Return the [x, y] coordinate for the center point of the cell that contains the specified text.  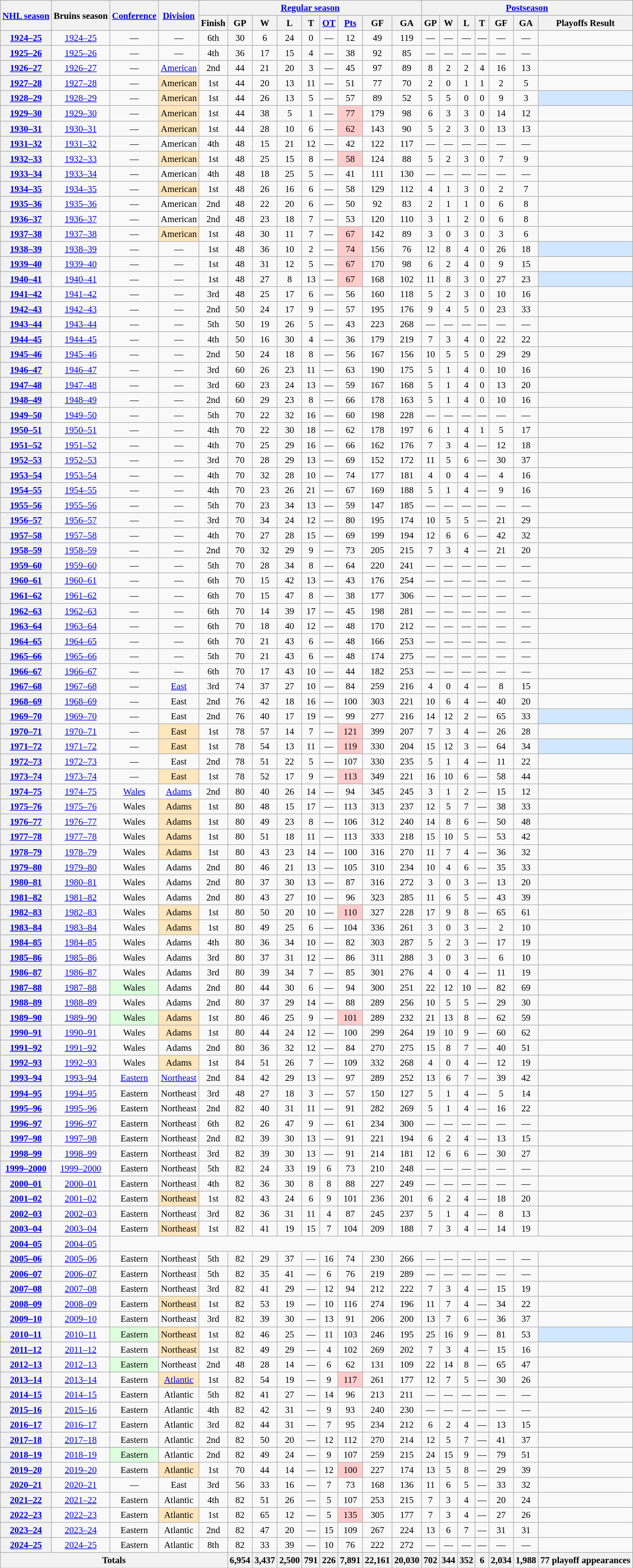
136 [407, 1485]
190 [377, 370]
266 [407, 1259]
95 [350, 1425]
196 [407, 1304]
135 [350, 1515]
264 [407, 1033]
344 [448, 1560]
205 [377, 550]
1,988 [526, 1560]
226 [329, 1560]
81 [501, 1334]
206 [377, 1319]
142 [377, 234]
241 [407, 566]
311 [377, 957]
150 [377, 1093]
202 [407, 1349]
274 [377, 1304]
Division [179, 15]
204 [407, 747]
252 [407, 1078]
287 [407, 943]
169 [377, 490]
301 [377, 973]
111 [377, 174]
336 [377, 927]
106 [350, 822]
207 [407, 731]
99 [350, 716]
220 [377, 566]
Finish [213, 23]
121 [350, 731]
306 [407, 596]
143 [377, 129]
323 [377, 897]
2,034 [501, 1560]
223 [377, 324]
267 [377, 1530]
305 [377, 1515]
288 [407, 957]
276 [407, 973]
251 [407, 988]
352 [466, 1560]
246 [377, 1334]
182 [377, 671]
299 [377, 1033]
Conference [134, 15]
332 [377, 1063]
199 [377, 536]
124 [377, 159]
285 [407, 897]
345 [377, 792]
160 [377, 294]
83 [407, 204]
130 [407, 174]
7,891 [350, 1560]
209 [377, 1229]
OT [329, 23]
166 [377, 641]
Postseason [527, 8]
162 [377, 445]
122 [377, 144]
399 [377, 731]
6,954 [240, 1560]
210 [377, 1169]
105 [350, 867]
254 [407, 581]
8th [213, 1546]
791 [311, 1560]
211 [407, 1395]
249 [407, 1184]
224 [407, 1530]
63 [350, 370]
Bruins season [80, 15]
3,437 [265, 1560]
277 [377, 716]
147 [377, 506]
232 [407, 1018]
120 [377, 219]
79 [501, 1455]
116 [350, 1304]
236 [377, 1199]
77 playoff appearances [586, 1560]
127 [407, 1093]
131 [377, 1364]
172 [407, 460]
200 [407, 1319]
333 [377, 837]
248 [407, 1169]
86 [350, 957]
310 [377, 867]
327 [377, 912]
256 [407, 1003]
201 [407, 1199]
90 [407, 129]
349 [377, 777]
218 [407, 837]
Regular season [310, 8]
Playoffs Result [586, 23]
213 [377, 1395]
103 [350, 1334]
313 [377, 807]
152 [377, 460]
NHL season [26, 15]
Pts [350, 23]
282 [377, 1108]
Totals [114, 1560]
2,500 [290, 1560]
118 [407, 294]
312 [377, 822]
281 [407, 611]
22,161 [377, 1560]
163 [407, 400]
20,030 [407, 1560]
185 [407, 506]
93 [350, 1410]
197 [407, 430]
129 [377, 189]
175 [407, 370]
702 [431, 1560]
235 [407, 762]
